Detect which cell encompasses the target text, then output its (X, Y) center coordinate. 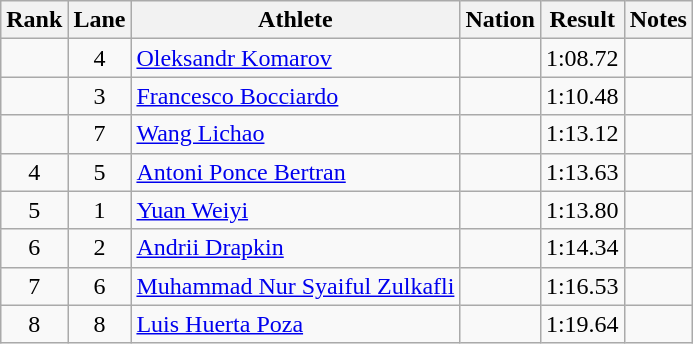
Athlete (296, 20)
3 (100, 96)
Notes (658, 20)
Francesco Bocciardo (296, 96)
Yuan Weiyi (296, 210)
1:16.53 (582, 286)
1:10.48 (582, 96)
Rank (34, 20)
Wang Lichao (296, 134)
Nation (500, 20)
1:19.64 (582, 324)
1 (100, 210)
Andrii Drapkin (296, 248)
1:08.72 (582, 58)
Result (582, 20)
1:13.63 (582, 172)
Muhammad Nur Syaiful Zulkafli (296, 286)
Lane (100, 20)
Antoni Ponce Bertran (296, 172)
1:13.80 (582, 210)
Luis Huerta Poza (296, 324)
Oleksandr Komarov (296, 58)
1:14.34 (582, 248)
2 (100, 248)
1:13.12 (582, 134)
